Search for the cell housing the specified text and yield its [x, y] center coordinate. 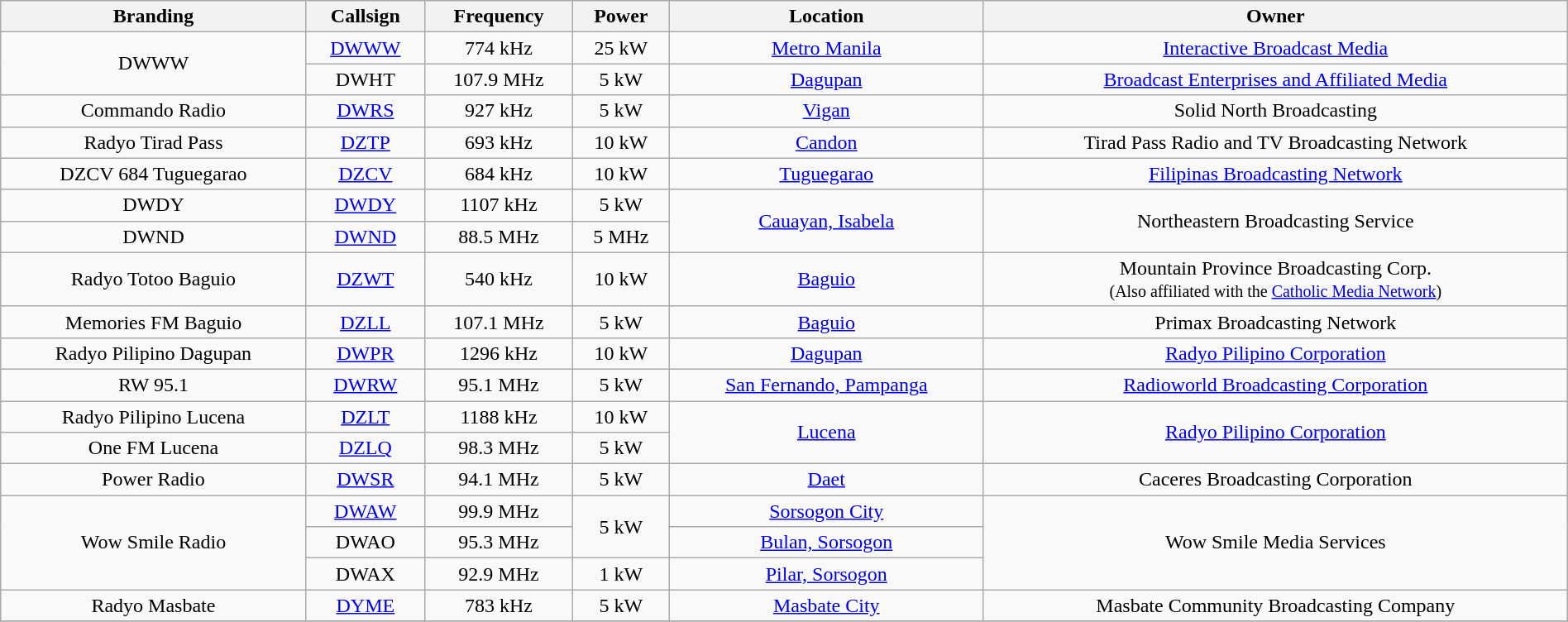
774 kHz [498, 48]
Location [826, 17]
Branding [154, 17]
1107 kHz [498, 205]
DWAW [366, 511]
684 kHz [498, 174]
Radyo Pilipino Dagupan [154, 353]
DZLL [366, 322]
Radyo Pilipino Lucena [154, 416]
DYME [366, 605]
Daet [826, 480]
92.9 MHz [498, 574]
25 kW [622, 48]
Filipinas Broadcasting Network [1275, 174]
99.9 MHz [498, 511]
Radyo Tirad Pass [154, 142]
1296 kHz [498, 353]
DZWT [366, 280]
DWSR [366, 480]
Frequency [498, 17]
DZCV [366, 174]
DZTP [366, 142]
98.3 MHz [498, 448]
One FM Lucena [154, 448]
Northeastern Broadcasting Service [1275, 221]
Vigan [826, 111]
Power [622, 17]
95.3 MHz [498, 543]
DWHT [366, 79]
5 MHz [622, 237]
Bulan, Sorsogon [826, 543]
Cauayan, Isabela [826, 221]
DZLT [366, 416]
Pilar, Sorsogon [826, 574]
88.5 MHz [498, 237]
94.1 MHz [498, 480]
783 kHz [498, 605]
Callsign [366, 17]
Solid North Broadcasting [1275, 111]
Masbate Community Broadcasting Company [1275, 605]
Sorsogon City [826, 511]
Masbate City [826, 605]
RW 95.1 [154, 385]
Tirad Pass Radio and TV Broadcasting Network [1275, 142]
Primax Broadcasting Network [1275, 322]
DWRW [366, 385]
Lucena [826, 432]
Power Radio [154, 480]
540 kHz [498, 280]
927 kHz [498, 111]
Caceres Broadcasting Corporation [1275, 480]
DZLQ [366, 448]
Radyo Masbate [154, 605]
San Fernando, Pampanga [826, 385]
Commando Radio [154, 111]
Candon [826, 142]
DWAO [366, 543]
1 kW [622, 574]
Radyo Totoo Baguio [154, 280]
DWAX [366, 574]
DZCV 684 Tuguegarao [154, 174]
Wow Smile Media Services [1275, 543]
107.1 MHz [498, 322]
95.1 MHz [498, 385]
DWRS [366, 111]
Broadcast Enterprises and Affiliated Media [1275, 79]
Wow Smile Radio [154, 543]
DWPR [366, 353]
Memories FM Baguio [154, 322]
Metro Manila [826, 48]
Interactive Broadcast Media [1275, 48]
Tuguegarao [826, 174]
Radioworld Broadcasting Corporation [1275, 385]
Mountain Province Broadcasting Corp.(Also affiliated with the Catholic Media Network) [1275, 280]
Owner [1275, 17]
693 kHz [498, 142]
107.9 MHz [498, 79]
1188 kHz [498, 416]
